Locate the cell with the specified text and output its (x, y) center coordinate. 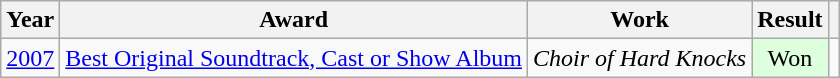
2007 (30, 58)
Choir of Hard Knocks (640, 58)
Best Original Soundtrack, Cast or Show Album (294, 58)
Award (294, 20)
Result (790, 20)
Won (790, 58)
Year (30, 20)
Work (640, 20)
